Find where the given text appears and provide that cell's center as (x, y) coordinate. 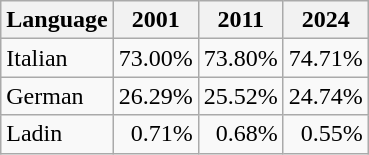
25.52% (240, 96)
Ladin (57, 134)
0.55% (326, 134)
0.71% (156, 134)
2001 (156, 20)
0.68% (240, 134)
74.71% (326, 58)
German (57, 96)
73.00% (156, 58)
26.29% (156, 96)
Language (57, 20)
Italian (57, 58)
24.74% (326, 96)
2024 (326, 20)
2011 (240, 20)
73.80% (240, 58)
